Locate the cell with the specified text and output its (X, Y) center coordinate. 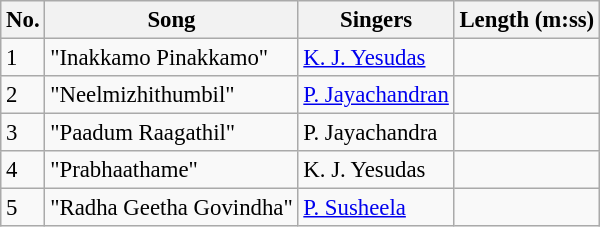
"Prabhaathame" (172, 170)
P. Jayachandra (376, 133)
No. (23, 20)
"Neelmizhithumbil" (172, 95)
"Radha Geetha Govindha" (172, 208)
P. Susheela (376, 208)
Song (172, 20)
Length (m:ss) (526, 20)
Singers (376, 20)
4 (23, 170)
2 (23, 95)
1 (23, 58)
"Paadum Raagathil" (172, 133)
3 (23, 133)
"Inakkamo Pinakkamo" (172, 58)
P. Jayachandran (376, 95)
5 (23, 208)
